Return the (X, Y) coordinate for the center point of the cell that contains the specified text.  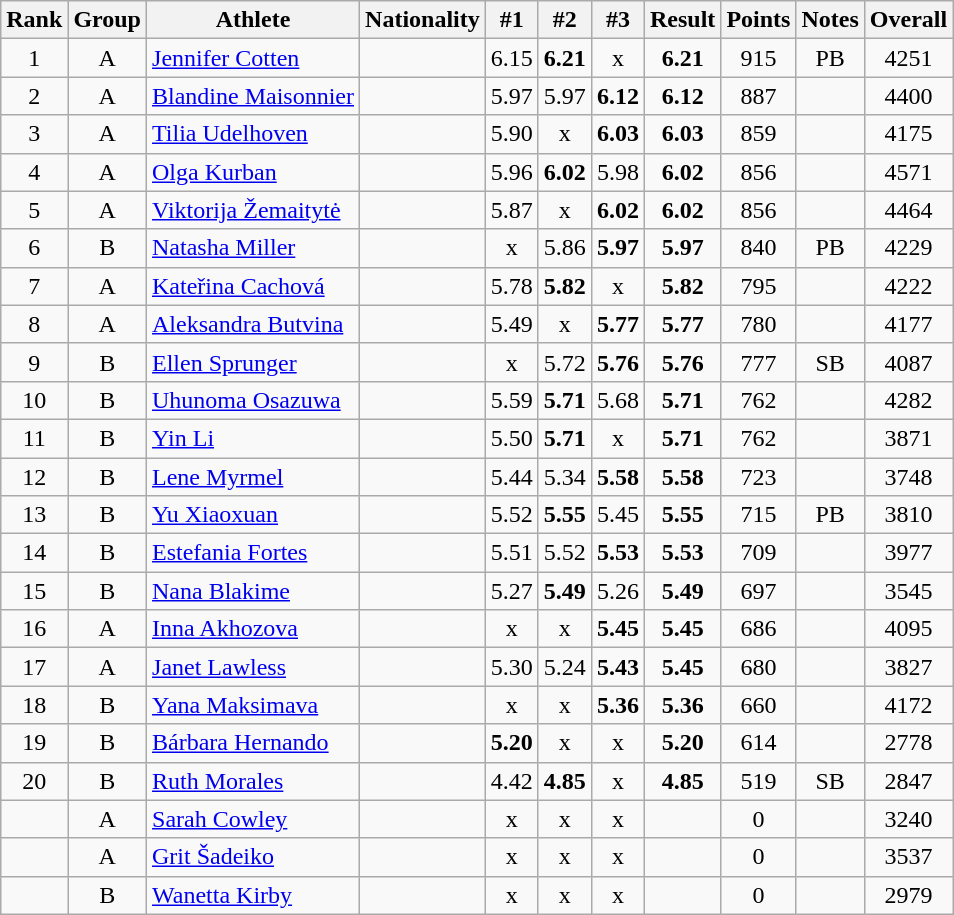
Grit Šadeiko (254, 857)
5.51 (512, 553)
Group (108, 20)
#3 (618, 20)
4229 (908, 248)
Janet Lawless (254, 667)
680 (758, 667)
Nationality (423, 20)
5 (34, 210)
3810 (908, 515)
Blandine Maisonnier (254, 96)
5.27 (512, 591)
5.68 (618, 400)
Yu Xiaoxuan (254, 515)
10 (34, 400)
3748 (908, 477)
686 (758, 629)
9 (34, 362)
Nana Blakime (254, 591)
4177 (908, 324)
1 (34, 58)
723 (758, 477)
Uhunoma Osazuwa (254, 400)
5.86 (564, 248)
Wanetta Kirby (254, 895)
3 (34, 134)
519 (758, 781)
4172 (908, 705)
12 (34, 477)
Result (682, 20)
Jennifer Cotten (254, 58)
18 (34, 705)
Natasha Miller (254, 248)
17 (34, 667)
4571 (908, 172)
4087 (908, 362)
5.43 (618, 667)
19 (34, 743)
859 (758, 134)
5.98 (618, 172)
6.15 (512, 58)
4282 (908, 400)
5.87 (512, 210)
Estefania Fortes (254, 553)
2 (34, 96)
Sarah Cowley (254, 819)
614 (758, 743)
7 (34, 286)
5.59 (512, 400)
15 (34, 591)
Aleksandra Butvina (254, 324)
Yana Maksimava (254, 705)
13 (34, 515)
Inna Akhozova (254, 629)
Ellen Sprunger (254, 362)
660 (758, 705)
887 (758, 96)
Lene Myrmel (254, 477)
3827 (908, 667)
11 (34, 438)
4400 (908, 96)
Kateřina Cachová (254, 286)
709 (758, 553)
Rank (34, 20)
2847 (908, 781)
780 (758, 324)
Olga Kurban (254, 172)
6 (34, 248)
4175 (908, 134)
#2 (564, 20)
Tilia Udelhoven (254, 134)
5.26 (618, 591)
5.72 (564, 362)
4222 (908, 286)
Athlete (254, 20)
3977 (908, 553)
840 (758, 248)
5.24 (564, 667)
5.90 (512, 134)
4.42 (512, 781)
5.78 (512, 286)
14 (34, 553)
16 (34, 629)
2979 (908, 895)
3871 (908, 438)
4 (34, 172)
5.50 (512, 438)
3537 (908, 857)
697 (758, 591)
5.96 (512, 172)
3545 (908, 591)
5.30 (512, 667)
4095 (908, 629)
2778 (908, 743)
Points (758, 20)
5.34 (564, 477)
4464 (908, 210)
20 (34, 781)
Viktorija Žemaitytė (254, 210)
3240 (908, 819)
Yin Li (254, 438)
777 (758, 362)
Notes (830, 20)
#1 (512, 20)
795 (758, 286)
4251 (908, 58)
5.44 (512, 477)
Bárbara Hernando (254, 743)
8 (34, 324)
Ruth Morales (254, 781)
915 (758, 58)
715 (758, 515)
Overall (908, 20)
